Find where the given text appears and provide that cell's center as (X, Y) coordinate. 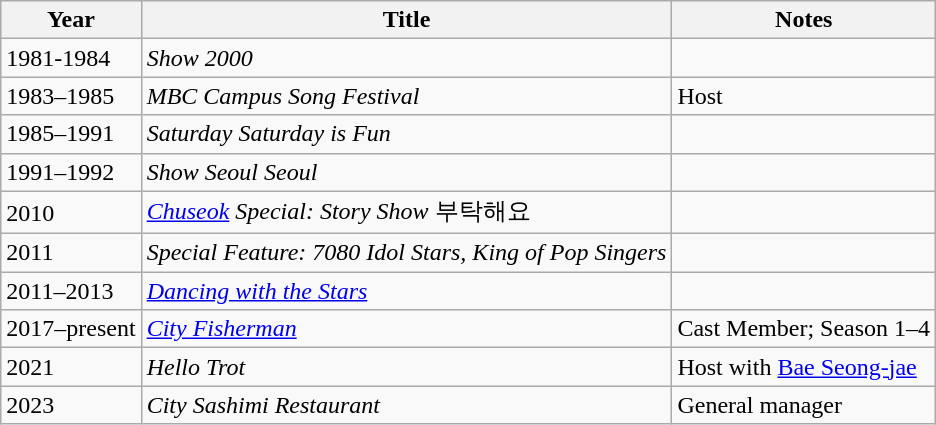
2021 (71, 367)
Dancing with the Stars (406, 291)
2023 (71, 405)
1991–1992 (71, 172)
2017–present (71, 329)
City Fisherman (406, 329)
Title (406, 20)
1981-1984 (71, 58)
1983–1985 (71, 96)
Host (804, 96)
Show 2000 (406, 58)
General manager (804, 405)
City Sashimi Restaurant (406, 405)
Chuseok Special: Story Show 부탁해요 (406, 212)
Special Feature: 7080 Idol Stars, King of Pop Singers (406, 253)
Host with Bae Seong-jae (804, 367)
Hello Trot (406, 367)
Notes (804, 20)
Year (71, 20)
2011 (71, 253)
2011–2013 (71, 291)
Cast Member; Season 1–4 (804, 329)
1985–1991 (71, 134)
2010 (71, 212)
MBC Campus Song Festival (406, 96)
Show Seoul Seoul (406, 172)
Saturday Saturday is Fun (406, 134)
